Scan for the cell matching the given text and deliver its (x, y) coordinate at center. 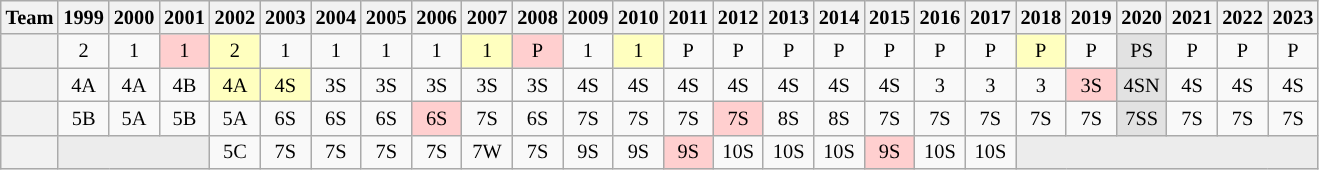
2004 (336, 17)
2023 (1293, 17)
2015 (889, 17)
2007 (487, 17)
2011 (688, 17)
7SS (1141, 118)
2006 (436, 17)
4SN (1141, 85)
2017 (990, 17)
2022 (1242, 17)
1999 (83, 17)
2010 (638, 17)
2012 (738, 17)
5C (235, 152)
2001 (184, 17)
2008 (537, 17)
2020 (1141, 17)
Team (30, 17)
2000 (134, 17)
2009 (588, 17)
2016 (940, 17)
2019 (1091, 17)
2003 (285, 17)
2005 (386, 17)
2014 (839, 17)
2021 (1192, 17)
2018 (1041, 17)
7W (487, 152)
2013 (788, 17)
2002 (235, 17)
PS (1141, 51)
4B (184, 85)
